Pinpoint the cell where the given text exists, returning its [X, Y] midpoint coordinate. 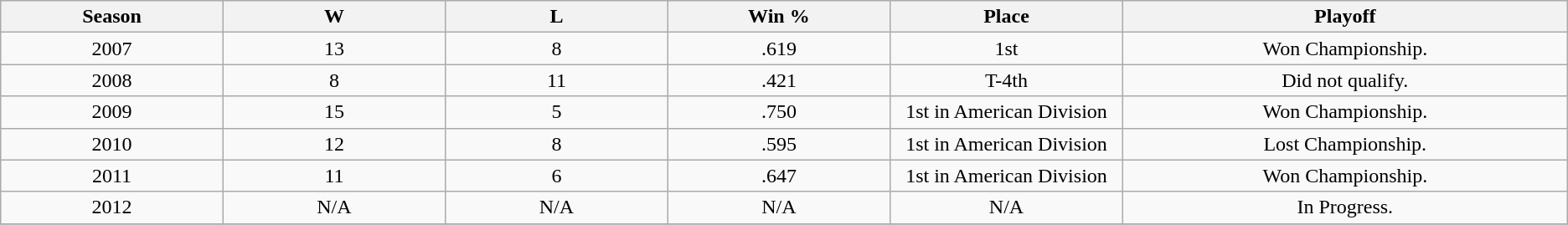
Lost Championship. [1345, 144]
2011 [112, 176]
L [556, 17]
.647 [779, 176]
.595 [779, 144]
1st [1007, 49]
Did not qualify. [1345, 80]
2008 [112, 80]
13 [333, 49]
2007 [112, 49]
Season [112, 17]
2009 [112, 112]
.421 [779, 80]
2012 [112, 207]
15 [333, 112]
T-4th [1007, 80]
12 [333, 144]
.619 [779, 49]
6 [556, 176]
Place [1007, 17]
2010 [112, 144]
Win % [779, 17]
W [333, 17]
In Progress. [1345, 207]
.750 [779, 112]
Playoff [1345, 17]
5 [556, 112]
